Scan for the cell matching the given text and deliver its (x, y) coordinate at center. 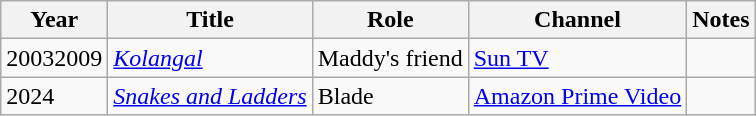
Channel (577, 20)
20032009 (54, 58)
Blade (390, 96)
Year (54, 20)
Role (390, 20)
2024 (54, 96)
Maddy's friend (390, 58)
Kolangal (210, 58)
Snakes and Ladders (210, 96)
Notes (721, 20)
Title (210, 20)
Sun TV (577, 58)
Amazon Prime Video (577, 96)
